Determine the [x, y] coordinate at the center of the cell enclosing the given text.  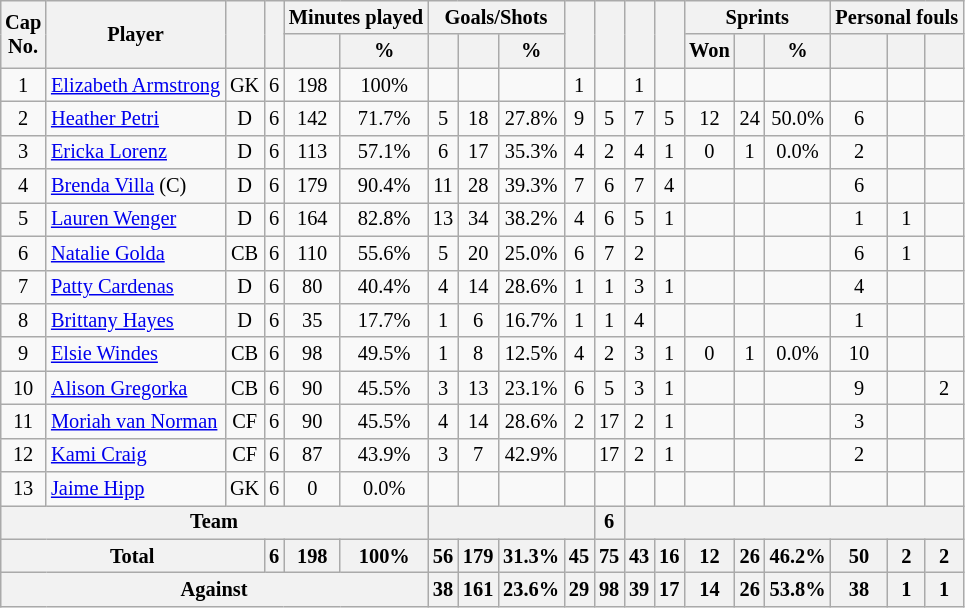
Total [132, 556]
24 [750, 118]
23.1% [531, 388]
Sprints [757, 17]
49.5% [384, 354]
29 [579, 589]
25.0% [531, 253]
28 [478, 186]
113 [312, 152]
27.8% [531, 118]
Brenda Villa (C) [136, 186]
17.7% [384, 320]
Jaime Hipp [136, 489]
18 [478, 118]
Natalie Golda [136, 253]
Personal fouls [896, 17]
CapNo. [23, 34]
Alison Gregorka [136, 388]
Patty Cardenas [136, 287]
20 [478, 253]
42.9% [531, 455]
Minutes played [356, 17]
50 [858, 556]
Ericka Lorenz [136, 152]
Moriah van Norman [136, 421]
161 [478, 589]
39 [639, 589]
Brittany Hayes [136, 320]
Kami Craig [136, 455]
Elizabeth Armstrong [136, 85]
56 [443, 556]
38.2% [531, 219]
53.8% [798, 589]
45 [579, 556]
31.3% [531, 556]
23.6% [531, 589]
87 [312, 455]
Team [214, 522]
164 [312, 219]
57.1% [384, 152]
35 [312, 320]
Won [709, 51]
142 [312, 118]
75 [609, 556]
Goals/Shots [496, 17]
Player [136, 34]
110 [312, 253]
50.0% [798, 118]
46.2% [798, 556]
Lauren Wenger [136, 219]
71.7% [384, 118]
43 [639, 556]
12.5% [531, 354]
Heather Petri [136, 118]
80 [312, 287]
55.6% [384, 253]
34 [478, 219]
82.8% [384, 219]
Elsie Windes [136, 354]
35.3% [531, 152]
16 [669, 556]
Against [214, 589]
40.4% [384, 287]
39.3% [531, 186]
43.9% [384, 455]
90.4% [384, 186]
16.7% [531, 320]
